Locate the cell with the specified text and output its [X, Y] center coordinate. 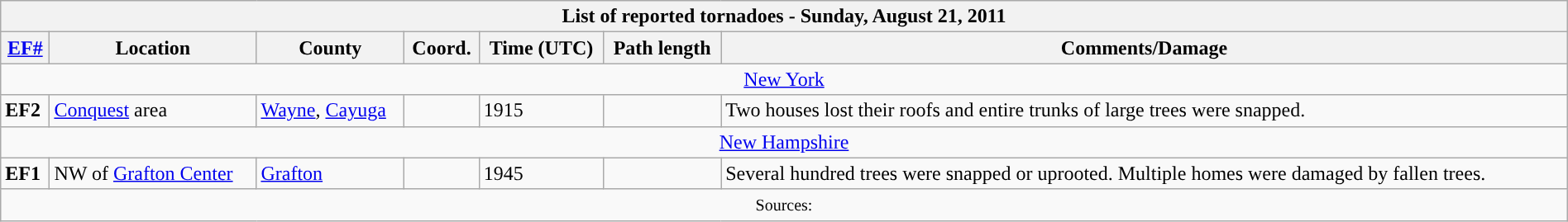
EF# [25, 48]
Wayne, Cayuga [331, 111]
Coord. [442, 48]
Path length [662, 48]
Several hundred trees were snapped or uprooted. Multiple homes were damaged by fallen trees. [1145, 173]
EF2 [25, 111]
Time (UTC) [541, 48]
Conquest area [153, 111]
Two houses lost their roofs and entire trunks of large trees were snapped. [1145, 111]
County [331, 48]
1915 [541, 111]
Location [153, 48]
1945 [541, 173]
Comments/Damage [1145, 48]
Sources: [784, 205]
NW of Grafton Center [153, 173]
List of reported tornadoes - Sunday, August 21, 2011 [784, 17]
New York [784, 79]
Grafton [331, 173]
EF1 [25, 173]
New Hampshire [784, 142]
